Return the [x, y] coordinate for the center point of the cell that contains the specified text.  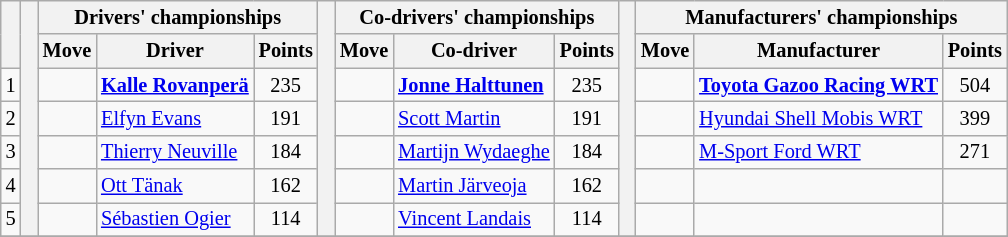
M-Sport Ford WRT [818, 152]
Co-drivers' championships [477, 17]
Manufacturer [818, 51]
Martijn Wydaeghe [474, 152]
Hyundai Shell Mobis WRT [818, 118]
4 [11, 186]
Driver [175, 51]
399 [975, 118]
Thierry Neuville [175, 152]
2 [11, 118]
1 [11, 85]
271 [975, 152]
Jonne Halttunen [474, 85]
504 [975, 85]
Vincent Landais [474, 219]
Co-driver [474, 51]
Scott Martin [474, 118]
3 [11, 152]
Martin Järveoja [474, 186]
Sébastien Ogier [175, 219]
Manufacturers' championships [822, 17]
5 [11, 219]
Kalle Rovanperä [175, 85]
Drivers' championships [178, 17]
Elfyn Evans [175, 118]
Toyota Gazoo Racing WRT [818, 85]
Ott Tänak [175, 186]
